Output the (x, y) coordinate of the center of the cell containing the given text.  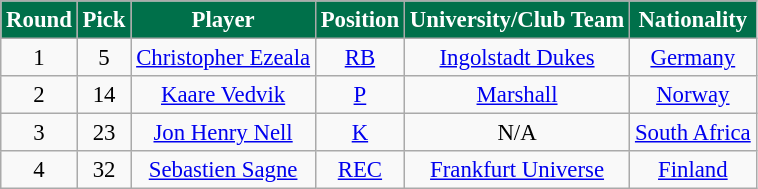
1 (39, 58)
Kaare Vedvik (224, 95)
South Africa (693, 133)
32 (104, 170)
University/Club Team (516, 20)
P (360, 95)
Ingolstadt Dukes (516, 58)
4 (39, 170)
Position (360, 20)
Jon Henry Nell (224, 133)
Frankfurt Universe (516, 170)
REC (360, 170)
Christopher Ezeala (224, 58)
RB (360, 58)
23 (104, 133)
Player (224, 20)
5 (104, 58)
Nationality (693, 20)
14 (104, 95)
Pick (104, 20)
K (360, 133)
Germany (693, 58)
3 (39, 133)
Marshall (516, 95)
Sebastien Sagne (224, 170)
Finland (693, 170)
2 (39, 95)
N/A (516, 133)
Norway (693, 95)
Round (39, 20)
